Extract the (X, Y) coordinate from the center of the cell holding the provided text.  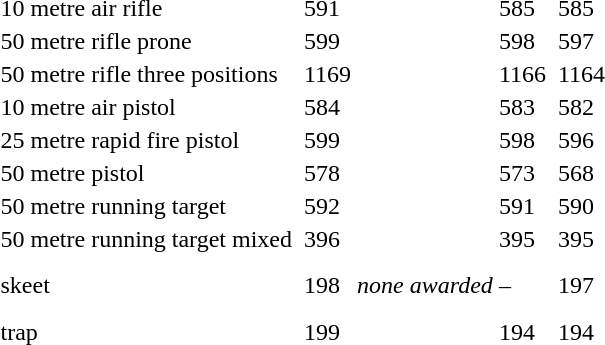
395 (522, 239)
578 (327, 173)
591 (522, 206)
none awarded (426, 286)
592 (327, 206)
1166 (522, 74)
1169 (327, 74)
573 (522, 173)
– (522, 286)
396 (327, 239)
198 (327, 286)
584 (327, 107)
583 (522, 107)
